Return [x, y] of the center of cell containing provided text 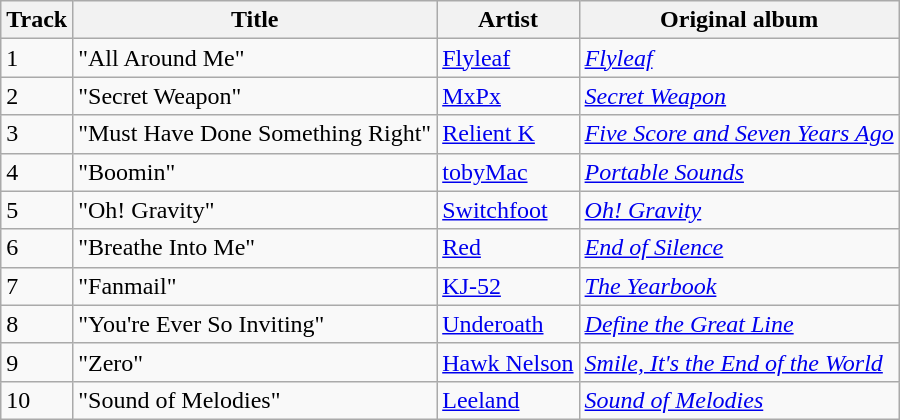
End of Silence [739, 248]
4 [37, 172]
"Zero" [255, 362]
Secret Weapon [739, 96]
"You're Ever So Inviting" [255, 324]
5 [37, 210]
"Fanmail" [255, 286]
tobyMac [508, 172]
9 [37, 362]
"Sound of Melodies" [255, 400]
Oh! Gravity [739, 210]
Relient K [508, 134]
The Yearbook [739, 286]
Sound of Melodies [739, 400]
MxPx [508, 96]
"Secret Weapon" [255, 96]
3 [37, 134]
Track [37, 20]
1 [37, 58]
Hawk Nelson [508, 362]
Original album [739, 20]
Define the Great Line [739, 324]
"Breathe Into Me" [255, 248]
Five Score and Seven Years Ago [739, 134]
Leeland [508, 400]
Artist [508, 20]
"Oh! Gravity" [255, 210]
"All Around Me" [255, 58]
6 [37, 248]
Underoath [508, 324]
Switchfoot [508, 210]
Smile, It's the End of the World [739, 362]
8 [37, 324]
Portable Sounds [739, 172]
"Must Have Done Something Right" [255, 134]
2 [37, 96]
"Boomin" [255, 172]
7 [37, 286]
Red [508, 248]
10 [37, 400]
KJ-52 [508, 286]
Title [255, 20]
